Pinpoint the cell where the given text exists, returning its [x, y] midpoint coordinate. 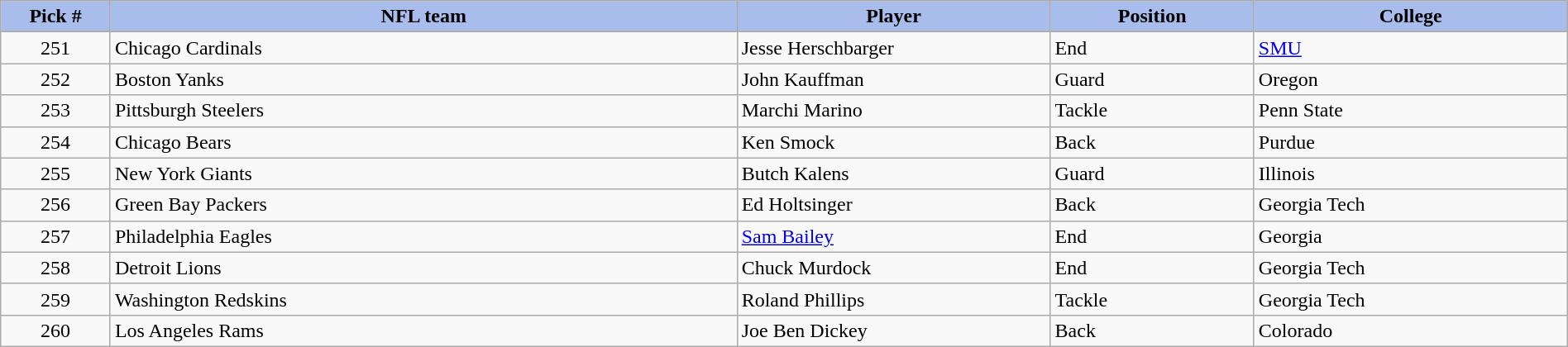
Green Bay Packers [423, 205]
Purdue [1411, 142]
258 [56, 268]
Position [1152, 17]
Marchi Marino [893, 111]
Detroit Lions [423, 268]
Pittsburgh Steelers [423, 111]
College [1411, 17]
Joe Ben Dickey [893, 330]
257 [56, 236]
NFL team [423, 17]
Colorado [1411, 330]
Player [893, 17]
Los Angeles Rams [423, 330]
John Kauffman [893, 79]
Boston Yanks [423, 79]
SMU [1411, 48]
259 [56, 299]
Illinois [1411, 173]
252 [56, 79]
251 [56, 48]
Georgia [1411, 236]
Ken Smock [893, 142]
260 [56, 330]
253 [56, 111]
Washington Redskins [423, 299]
Chicago Bears [423, 142]
Penn State [1411, 111]
254 [56, 142]
Roland Phillips [893, 299]
Ed Holtsinger [893, 205]
256 [56, 205]
Jesse Herschbarger [893, 48]
New York Giants [423, 173]
Sam Bailey [893, 236]
Pick # [56, 17]
Chuck Murdock [893, 268]
255 [56, 173]
Butch Kalens [893, 173]
Philadelphia Eagles [423, 236]
Oregon [1411, 79]
Chicago Cardinals [423, 48]
